From the cell containing the given text, extract its center point as (x, y) coordinate. 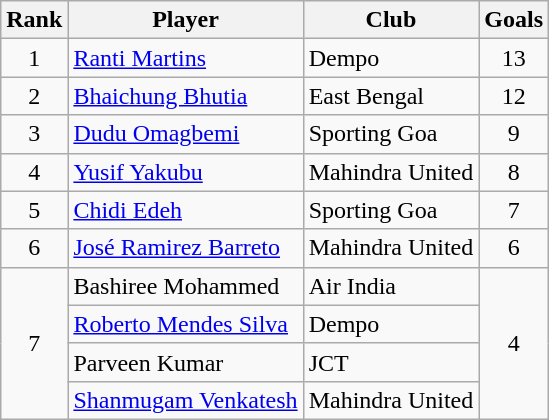
3 (34, 134)
Dudu Omagbemi (186, 134)
5 (34, 210)
Shanmugam Venkatesh (186, 400)
East Bengal (391, 96)
Bashiree Mohammed (186, 286)
12 (514, 96)
Roberto Mendes Silva (186, 324)
Yusif Yakubu (186, 172)
Goals (514, 20)
Parveen Kumar (186, 362)
Ranti Martins (186, 58)
Player (186, 20)
José Ramirez Barreto (186, 248)
13 (514, 58)
Air India (391, 286)
2 (34, 96)
Chidi Edeh (186, 210)
JCT (391, 362)
9 (514, 134)
Bhaichung Bhutia (186, 96)
Club (391, 20)
1 (34, 58)
Rank (34, 20)
8 (514, 172)
